Output the [x, y] coordinate of the center of the cell containing the given text.  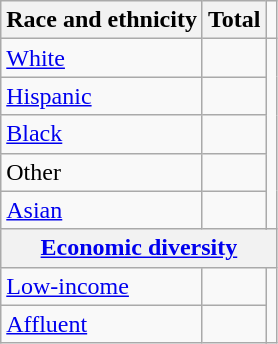
Economic diversity [139, 248]
Black [102, 134]
Total [234, 20]
Hispanic [102, 96]
Affluent [102, 324]
Race and ethnicity [102, 20]
Other [102, 172]
White [102, 58]
Low-income [102, 286]
Asian [102, 210]
